Locate the cell with the specified text and output its (x, y) center coordinate. 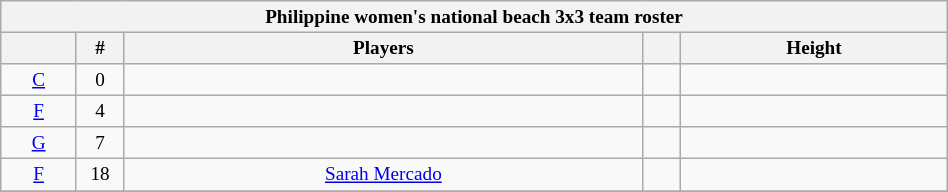
Philippine women's national beach 3x3 team roster (474, 17)
# (100, 48)
4 (100, 111)
G (39, 143)
C (39, 80)
Players (384, 48)
7 (100, 143)
0 (100, 80)
18 (100, 175)
Sarah Mercado (384, 175)
Height (814, 48)
